Detect which cell encompasses the target text, then output its [x, y] center coordinate. 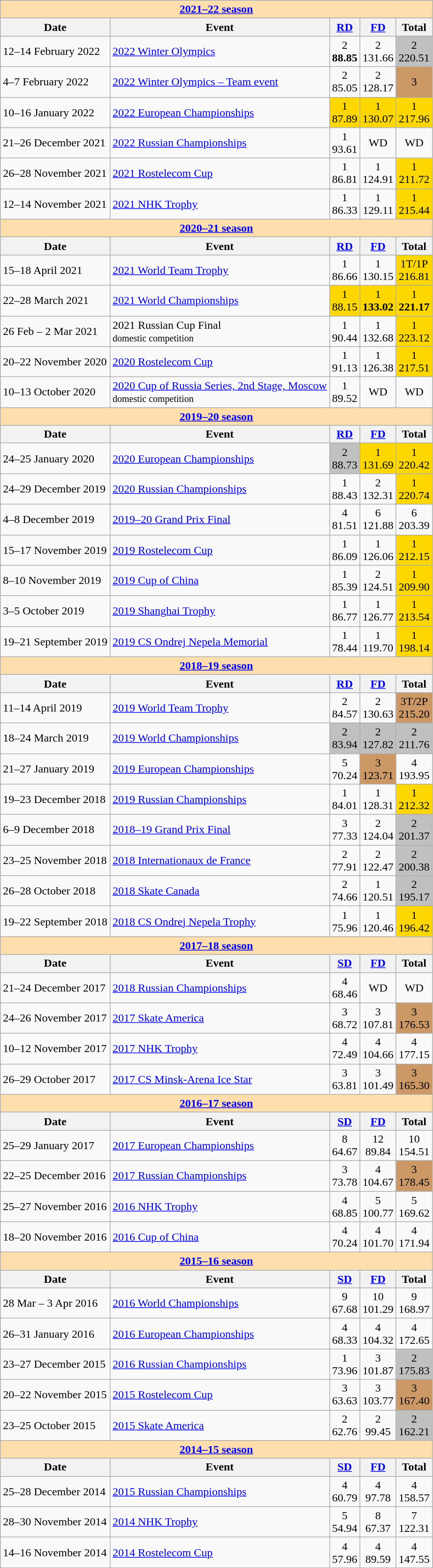
2 88.73 [344, 459]
10–16 January 2022 [55, 113]
5 54.94 [344, 1522]
2021 NHK Trophy [220, 204]
3 68.72 [344, 1018]
2 200.38 [414, 860]
3 176.53 [414, 1018]
1 130.07 [378, 113]
26–31 January 2016 [55, 1334]
22–28 March 2021 [55, 300]
1 88.43 [344, 489]
1 217.51 [414, 362]
1 93.61 [344, 143]
2 127.82 [378, 738]
1 120.51 [378, 891]
3 101.49 [378, 1079]
23–25 October 2015 [55, 1425]
1 84.01 [344, 799]
2020 Cup of Russia Series, 2nd Stage, Moscow domestic competition [220, 392]
1 75.96 [344, 921]
4 72.49 [344, 1049]
3 [414, 82]
2 132.31 [378, 489]
2014–15 season [217, 1449]
2016 European Championships [220, 1334]
2 83.94 [344, 738]
2022 European Championships [220, 113]
2016–17 season [217, 1103]
23–25 November 2018 [55, 860]
3 77.33 [344, 830]
2022 Winter Olympics [220, 52]
2 220.51 [414, 52]
4 97.78 [378, 1492]
2022 Winter Olympics – Team event [220, 82]
1 86.77 [344, 611]
3 73.78 [344, 1175]
28–30 November 2014 [55, 1522]
1 124.91 [378, 174]
9 67.68 [344, 1303]
2015–16 season [217, 1261]
4 101.70 [378, 1237]
1 78.44 [344, 642]
1 132.68 [378, 331]
1 129.11 [378, 204]
1 223.12 [414, 331]
2018 CS Ondrej Nepela Trophy [220, 921]
10 101.29 [378, 1303]
14–16 November 2014 [55, 1553]
2015 Skate America [220, 1425]
4 147.55 [414, 1553]
1 128.31 [378, 799]
25–29 January 2017 [55, 1145]
2020 Russian Championships [220, 489]
4 70.24 [344, 1237]
20–22 November 2015 [55, 1395]
2019 European Championships [220, 768]
1 220.74 [414, 489]
4 89.59 [378, 1553]
4 57.96 [344, 1553]
1 126.77 [378, 611]
2 211.76 [414, 738]
4 158.57 [414, 1492]
26–28 November 2021 [55, 174]
25–28 December 2014 [55, 1492]
2022 Russian Championships [220, 143]
1 126.06 [378, 550]
2021 World Championships [220, 300]
3 63.63 [344, 1395]
3 101.87 [378, 1364]
3 178.45 [414, 1175]
2 201.37 [414, 830]
2 175.83 [414, 1364]
12–14 November 2021 [55, 204]
1 87.89 [344, 113]
1 196.42 [414, 921]
1 212.32 [414, 799]
24–29 December 2019 [55, 489]
1 212.15 [414, 550]
6–9 December 2018 [55, 830]
4 68.46 [344, 988]
26–29 October 2017 [55, 1079]
5 100.77 [378, 1206]
2019 CS Ondrej Nepela Memorial [220, 642]
1 130.15 [378, 270]
1 217.96 [414, 113]
1 91.13 [344, 362]
2016 Russian Championships [220, 1364]
2 77.91 [344, 860]
4 60.79 [344, 1492]
4 177.15 [414, 1049]
2018 Skate Canada [220, 891]
4 171.94 [414, 1237]
2015 Russian Championships [220, 1492]
8 67.37 [378, 1522]
2019 Russian Championships [220, 799]
4–7 February 2022 [55, 82]
1 131.69 [378, 459]
2017–18 season [217, 946]
3 103.77 [378, 1395]
1 86.09 [344, 550]
2014 Rostelecom Cup [220, 1553]
2019 Cup of China [220, 581]
4 104.32 [378, 1334]
11–14 April 2019 [55, 707]
2019 Rostelecom Cup [220, 550]
2 128.17 [378, 82]
4 104.66 [378, 1049]
2018 Internationaux de France [220, 860]
2 131.66 [378, 52]
2019 World Championships [220, 738]
4–8 December 2019 [55, 520]
5 169.62 [414, 1206]
2 84.57 [344, 707]
2 62.76 [344, 1425]
2020 Rostelecom Cup [220, 362]
6 203.39 [414, 520]
2 162.21 [414, 1425]
12 89.84 [378, 1145]
2021–22 season [217, 9]
4 81.51 [344, 520]
2020–21 season [217, 228]
2019 World Team Trophy [220, 707]
2 88.85 [344, 52]
1 86.66 [344, 270]
2019 Shanghai Trophy [220, 611]
1 133.02 [378, 300]
21–27 January 2019 [55, 768]
2017 Skate America [220, 1018]
2014 NHK Trophy [220, 1522]
26–28 October 2018 [55, 891]
4 104.67 [378, 1175]
19–23 December 2018 [55, 799]
15–17 November 2019 [55, 550]
2 195.17 [414, 891]
4 68.85 [344, 1206]
19–22 September 2018 [55, 921]
21–26 December 2021 [55, 143]
2 85.05 [344, 82]
23–27 December 2015 [55, 1364]
4 172.65 [414, 1334]
3 107.81 [378, 1018]
24–26 November 2017 [55, 1018]
2021 Russian Cup Final domestic competition [220, 331]
2018 Russian Championships [220, 988]
8 64.67 [344, 1145]
20–22 November 2020 [55, 362]
2019–20 season [217, 417]
1 86.81 [344, 174]
26 Feb – 2 Mar 2021 [55, 331]
3 63.81 [344, 1079]
2021 World Team Trophy [220, 270]
1 89.52 [344, 392]
4 193.95 [414, 768]
9 168.97 [414, 1303]
1 90.44 [344, 331]
2016 Cup of China [220, 1237]
2017 European Championships [220, 1145]
2017 Russian Championships [220, 1175]
24–25 January 2020 [55, 459]
10–13 October 2020 [55, 392]
2019–20 Grand Prix Final [220, 520]
21–24 December 2017 [55, 988]
10 154.51 [414, 1145]
2017 CS Minsk-Arena Ice Star [220, 1079]
18–20 November 2016 [55, 1237]
1 220.42 [414, 459]
1 120.46 [378, 921]
2 99.45 [378, 1425]
2015 Rostelecom Cup [220, 1395]
6 121.88 [378, 520]
3 165.30 [414, 1079]
2 74.66 [344, 891]
2016 World Championships [220, 1303]
1 215.44 [414, 204]
3T/2P 215.20 [414, 707]
2 122.47 [378, 860]
1 86.33 [344, 204]
3 167.40 [414, 1395]
28 Mar – 3 Apr 2016 [55, 1303]
25–27 November 2016 [55, 1206]
1 85.39 [344, 581]
2 124.04 [378, 830]
2018–19 Grand Prix Final [220, 830]
22–25 December 2016 [55, 1175]
1 88.15 [344, 300]
2021 Rostelecom Cup [220, 174]
2020 European Championships [220, 459]
3 123.71 [378, 768]
4 68.33 [344, 1334]
19–21 September 2019 [55, 642]
1 198.14 [414, 642]
1 213.54 [414, 611]
3–5 October 2019 [55, 611]
7 122.31 [414, 1522]
2016 NHK Trophy [220, 1206]
1 221.17 [414, 300]
1 211.72 [414, 174]
2017 NHK Trophy [220, 1049]
2018–19 season [217, 666]
5 70.24 [344, 768]
10–12 November 2017 [55, 1049]
15–18 April 2021 [55, 270]
1 209.90 [414, 581]
1 126.38 [378, 362]
8–10 November 2019 [55, 581]
18–24 March 2019 [55, 738]
12–14 February 2022 [55, 52]
1 119.70 [378, 642]
1 73.96 [344, 1364]
1T/1P 216.81 [414, 270]
2 130.63 [378, 707]
2 124.51 [378, 581]
